Determine the [X, Y] coordinate at the center of the cell enclosing the given text.  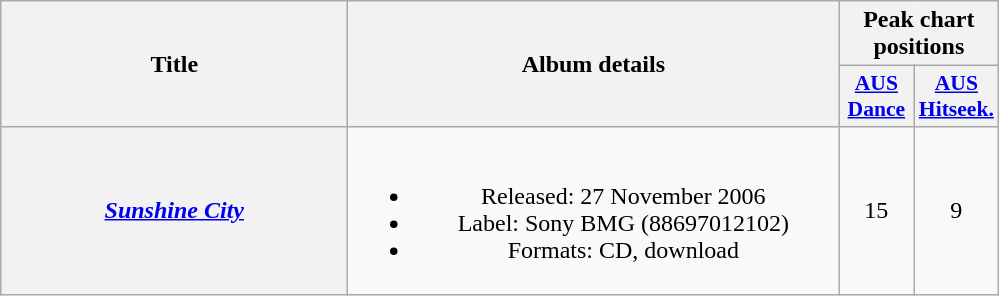
9 [956, 210]
Sunshine City [174, 210]
Peak chart positions [919, 34]
Title [174, 64]
15 [876, 210]
AUSHitseek. [956, 96]
AUSDance [876, 96]
Album details [594, 64]
Released: 27 November 2006Label: Sony BMG (88697012102)Formats: CD, download [594, 210]
